Extract the [X, Y] coordinate from the center of the cell holding the provided text.  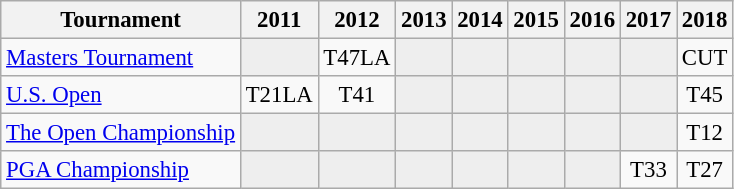
2016 [592, 20]
Tournament [121, 20]
The Open Championship [121, 133]
T21LA [279, 95]
PGA Championship [121, 170]
2017 [648, 20]
2018 [705, 20]
Masters Tournament [121, 58]
2012 [357, 20]
2011 [279, 20]
2014 [480, 20]
T47LA [357, 58]
T27 [705, 170]
U.S. Open [121, 95]
CUT [705, 58]
T12 [705, 133]
2013 [424, 20]
T41 [357, 95]
2015 [536, 20]
T33 [648, 170]
T45 [705, 95]
